Provide the (X, Y) coordinate of the cell's center where the given text is located.  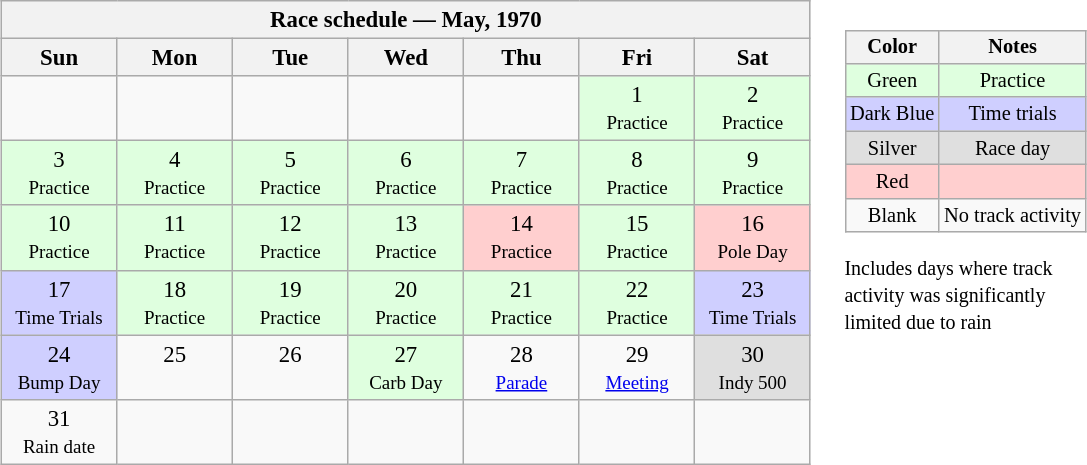
1Practice (637, 108)
Mon (175, 58)
23Time Trials (753, 302)
Color (892, 47)
5Practice (290, 174)
25 (175, 368)
26 (290, 368)
Red (892, 182)
28Parade (522, 368)
17Time Trials (59, 302)
30Indy 500 (753, 368)
Silver (892, 148)
10Practice (59, 238)
Wed (406, 58)
Dark Blue (892, 114)
27Carb Day (406, 368)
11Practice (175, 238)
Race schedule — May, 1970 (406, 20)
Tue (290, 58)
Fri (637, 58)
Time trials (1012, 114)
24Bump Day (59, 368)
Race day (1012, 148)
14Practice (522, 238)
18Practice (175, 302)
13Practice (406, 238)
Practice (1012, 81)
No track activity (1012, 215)
6Practice (406, 174)
12Practice (290, 238)
2Practice (753, 108)
9Practice (753, 174)
Sat (753, 58)
21Practice (522, 302)
29Meeting (637, 368)
Notes (1012, 47)
15Practice (637, 238)
4Practice (175, 174)
Sun (59, 58)
8Practice (637, 174)
Thu (522, 58)
19Practice (290, 302)
20Practice (406, 302)
7Practice (522, 174)
Green (892, 81)
Blank (892, 215)
3Practice (59, 174)
16Pole Day (753, 238)
22Practice (637, 302)
31Rain date (59, 432)
